Provide the [x, y] coordinate of the cell's center where the given text is located.  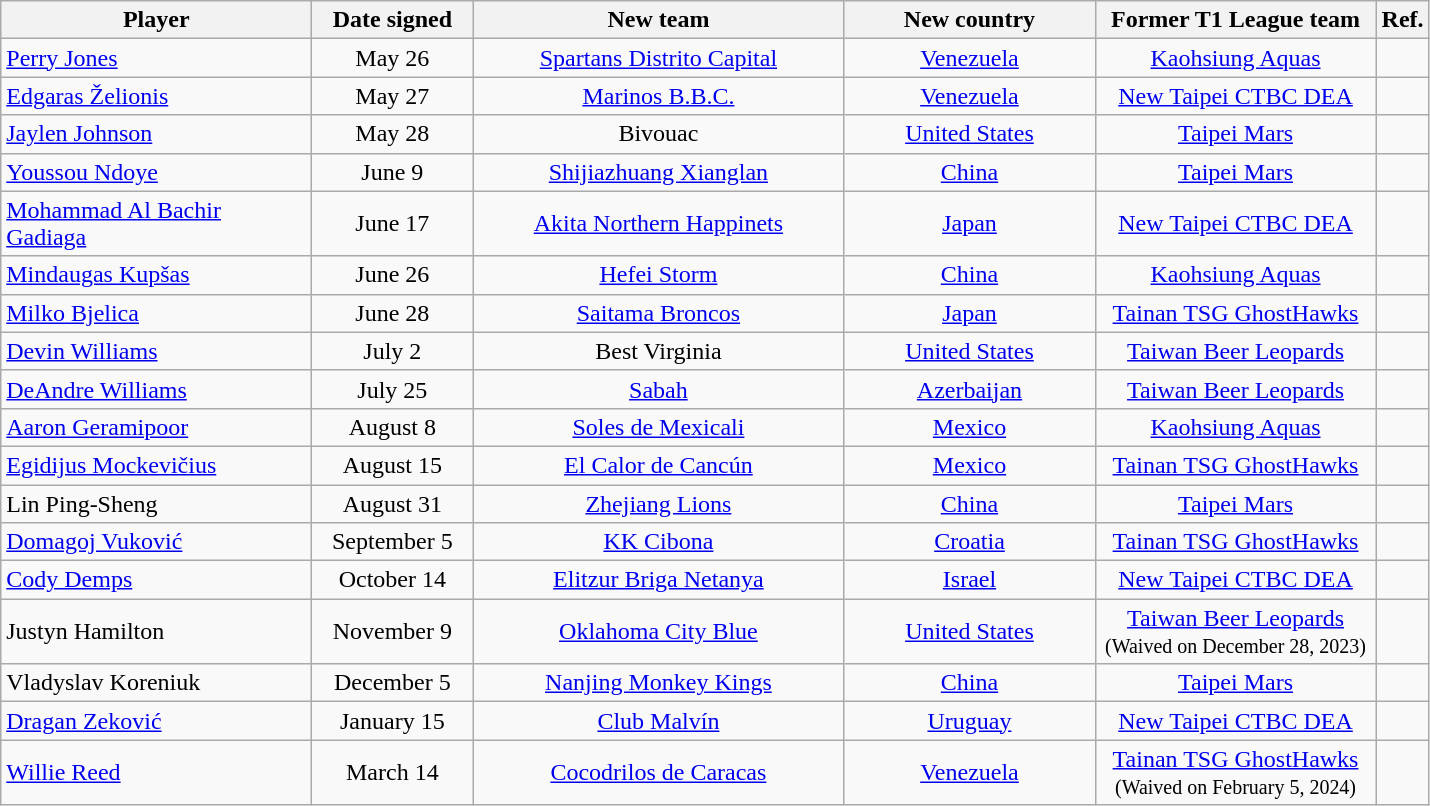
Willie Reed [156, 772]
Vladyslav Koreniuk [156, 683]
Mindaugas Kupšas [156, 275]
Youssou Ndoye [156, 172]
Perry Jones [156, 58]
Date signed [392, 20]
Elitzur Briga Netanya [658, 580]
Sabah [658, 389]
Ref. [1402, 20]
Taiwan Beer Leopards(Waived on December 28, 2023) [1236, 632]
Jaylen Johnson [156, 134]
Cocodrilos de Caracas [658, 772]
Saitama Broncos [658, 313]
Azerbaijan [970, 389]
August 15 [392, 465]
January 15 [392, 721]
Player [156, 20]
Oklahoma City Blue [658, 632]
DeAndre Williams [156, 389]
Egidijus Mockevičius [156, 465]
Justyn Hamilton [156, 632]
October 14 [392, 580]
Nanjing Monkey Kings [658, 683]
New country [970, 20]
December 5 [392, 683]
New team [658, 20]
May 27 [392, 96]
June 17 [392, 224]
June 26 [392, 275]
September 5 [392, 542]
El Calor de Cancún [658, 465]
Uruguay [970, 721]
July 25 [392, 389]
KK Cibona [658, 542]
Zhejiang Lions [658, 503]
Best Virginia [658, 351]
Tainan TSG GhostHawks(Waived on February 5, 2024) [1236, 772]
May 26 [392, 58]
Devin Williams [156, 351]
Marinos B.B.C. [658, 96]
Soles de Mexicali [658, 427]
November 9 [392, 632]
March 14 [392, 772]
Shijiazhuang Xianglan [658, 172]
July 2 [392, 351]
June 28 [392, 313]
Aaron Geramipoor [156, 427]
Mohammad Al Bachir Gadiaga [156, 224]
Milko Bjelica [156, 313]
Club Malvín [658, 721]
Croatia [970, 542]
Lin Ping-Sheng [156, 503]
Israel [970, 580]
Edgaras Želionis [156, 96]
June 9 [392, 172]
August 31 [392, 503]
August 8 [392, 427]
Former T1 League team [1236, 20]
Domagoj Vuković [156, 542]
May 28 [392, 134]
Cody Demps [156, 580]
Dragan Zeković [156, 721]
Akita Northern Happinets [658, 224]
Hefei Storm [658, 275]
Spartans Distrito Capital [658, 58]
Bivouac [658, 134]
